Locate the cell with the specified text and output its [X, Y] center coordinate. 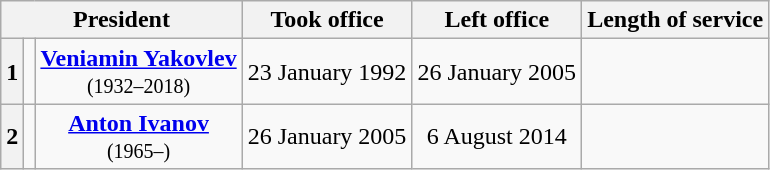
2 [12, 136]
1 [12, 72]
Veniamin Yakovlev(1932–2018) [138, 72]
Length of service [676, 20]
President [122, 20]
6 August 2014 [497, 136]
Anton Ivanov(1965–) [138, 136]
23 January 1992 [327, 72]
Took office [327, 20]
Left office [497, 20]
